From the cell containing the given text, extract its center point as [X, Y] coordinate. 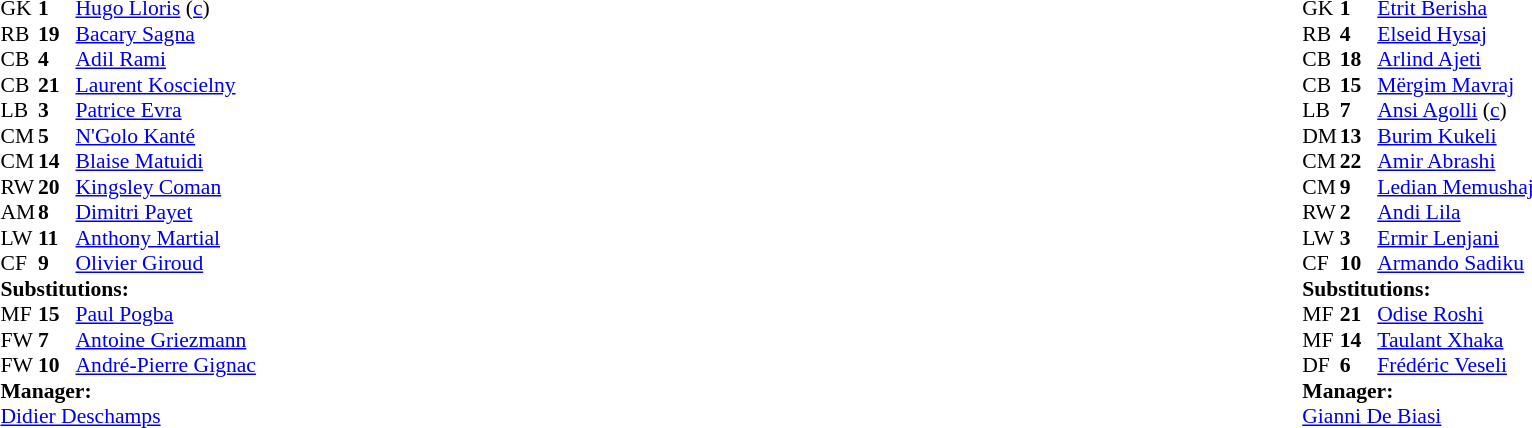
8 [57, 213]
6 [1359, 365]
Antoine Griezmann [166, 340]
André-Pierre Gignac [166, 365]
Kingsley Coman [166, 187]
Substitutions: [128, 289]
11 [57, 238]
19 [57, 34]
AM [19, 213]
13 [1359, 136]
22 [1359, 161]
DM [1321, 136]
20 [57, 187]
5 [57, 136]
N'Golo Kanté [166, 136]
Adil Rami [166, 59]
2 [1359, 213]
Bacary Sagna [166, 34]
18 [1359, 59]
DF [1321, 365]
Patrice Evra [166, 111]
Anthony Martial [166, 238]
Manager: [128, 391]
Paul Pogba [166, 315]
Olivier Giroud [166, 263]
Laurent Koscielny [166, 85]
Dimitri Payet [166, 213]
Blaise Matuidi [166, 161]
